Return (x, y) of the center of cell containing provided text 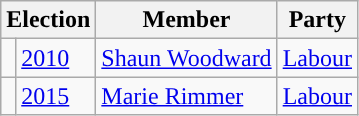
Member (186, 20)
Election (48, 20)
Marie Rimmer (186, 96)
Shaun Woodward (186, 58)
2015 (56, 96)
Party (317, 20)
2010 (56, 58)
